Determine the [x, y] coordinate at the center of the cell enclosing the given text.  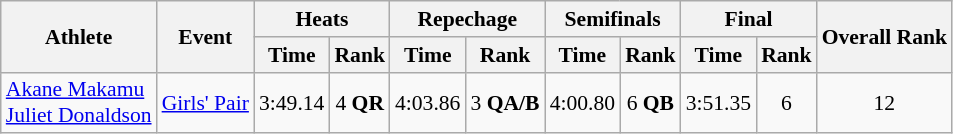
Repechage [468, 19]
4:00.80 [582, 102]
4:03.86 [428, 102]
3:49.14 [292, 102]
Overall Rank [884, 36]
4 QR [360, 102]
Heats [322, 19]
3 QA/B [504, 102]
Final [749, 19]
Athlete [79, 36]
6 QB [650, 102]
Event [206, 36]
3:51.35 [718, 102]
6 [786, 102]
Akane MakamuJuliet Donaldson [79, 102]
Semifinals [613, 19]
12 [884, 102]
Girls' Pair [206, 102]
